Find where the given text appears and provide that cell's center as [X, Y] coordinate. 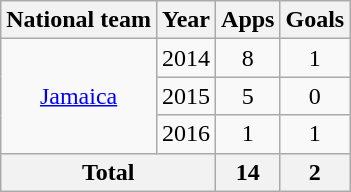
2016 [186, 134]
14 [248, 172]
Total [108, 172]
8 [248, 58]
2014 [186, 58]
National team [79, 20]
Year [186, 20]
Apps [248, 20]
2015 [186, 96]
2 [315, 172]
0 [315, 96]
Jamaica [79, 96]
5 [248, 96]
Goals [315, 20]
